Return (X, Y) of the center of cell containing provided text 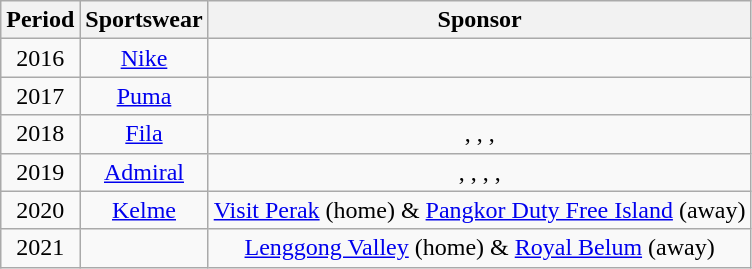
2019 (40, 172)
Visit Perak (home) & Pangkor Duty Free Island (away) (480, 210)
2016 (40, 58)
Admiral (144, 172)
Lenggong Valley (home) & Royal Belum (away) (480, 248)
2018 (40, 134)
Sponsor (480, 20)
2021 (40, 248)
Sportswear (144, 20)
2020 (40, 210)
Nike (144, 58)
Kelme (144, 210)
, , , , (480, 172)
, , , (480, 134)
2017 (40, 96)
Fila (144, 134)
Period (40, 20)
Puma (144, 96)
